Provide the (X, Y) coordinate of the cell's center where the given text is located.  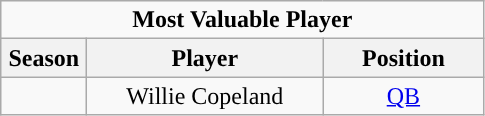
QB (404, 96)
Player (205, 58)
Willie Copeland (205, 96)
Position (404, 58)
Season (44, 58)
Most Valuable Player (242, 20)
